Locate the cell with the specified text and output its (X, Y) center coordinate. 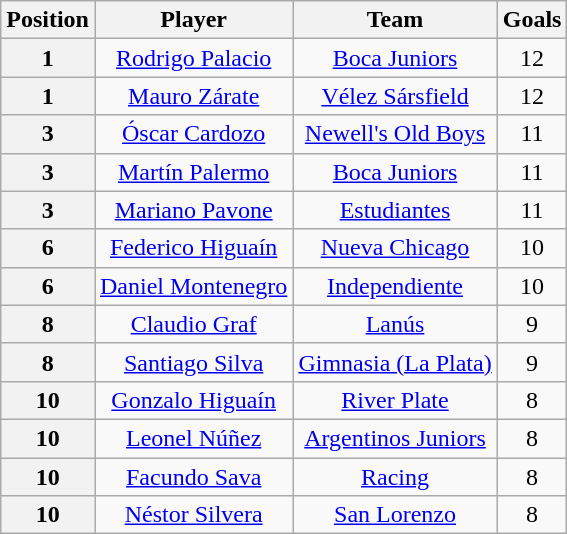
Independiente (395, 286)
Martín Palermo (193, 172)
Mauro Zárate (193, 96)
Óscar Cardozo (193, 134)
Facundo Sava (193, 477)
Newell's Old Boys (395, 134)
Player (193, 20)
Claudio Graf (193, 324)
Gimnasia (La Plata) (395, 362)
Mariano Pavone (193, 210)
Gonzalo Higuaín (193, 400)
Goals (532, 20)
Position (48, 20)
Argentinos Juniors (395, 438)
Néstor Silvera (193, 515)
Rodrigo Palacio (193, 58)
San Lorenzo (395, 515)
Leonel Núñez (193, 438)
Nueva Chicago (395, 248)
Lanús (395, 324)
Racing (395, 477)
Federico Higuaín (193, 248)
Vélez Sársfield (395, 96)
Santiago Silva (193, 362)
Team (395, 20)
Daniel Montenegro (193, 286)
River Plate (395, 400)
Estudiantes (395, 210)
